Capture the cell that displays the provided text and extract its (X, Y) central coordinate. 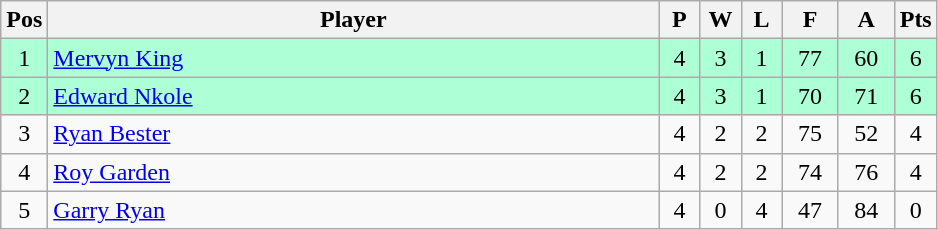
A (866, 20)
52 (866, 134)
47 (810, 210)
77 (810, 58)
Mervyn King (354, 58)
70 (810, 96)
Edward Nkole (354, 96)
Player (354, 20)
84 (866, 210)
71 (866, 96)
75 (810, 134)
W (720, 20)
P (680, 20)
5 (24, 210)
Roy Garden (354, 172)
Ryan Bester (354, 134)
Pos (24, 20)
76 (866, 172)
60 (866, 58)
L (762, 20)
Garry Ryan (354, 210)
Pts (916, 20)
74 (810, 172)
F (810, 20)
